Output the [X, Y] coordinate of the center of the cell containing the given text.  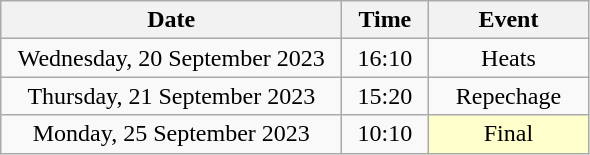
Time [385, 20]
Date [172, 20]
Thursday, 21 September 2023 [172, 96]
16:10 [385, 58]
Heats [508, 58]
10:10 [385, 134]
Monday, 25 September 2023 [172, 134]
Final [508, 134]
Wednesday, 20 September 2023 [172, 58]
Repechage [508, 96]
15:20 [385, 96]
Event [508, 20]
